From the cell containing the given text, extract its center point as (x, y) coordinate. 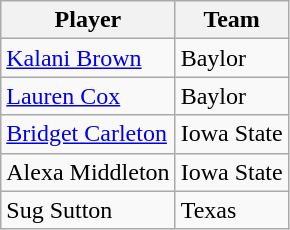
Team (232, 20)
Texas (232, 210)
Player (88, 20)
Lauren Cox (88, 96)
Bridget Carleton (88, 134)
Kalani Brown (88, 58)
Sug Sutton (88, 210)
Alexa Middleton (88, 172)
